Provide the [x, y] coordinate of the cell's center where the given text is located.  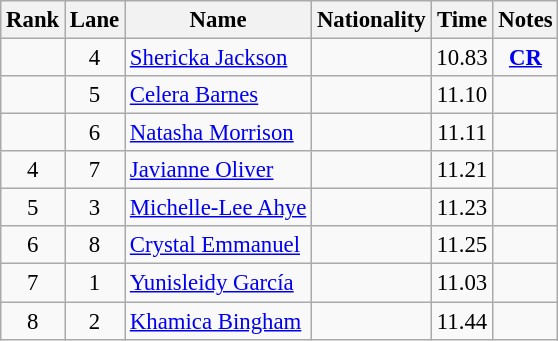
Notes [526, 20]
11.03 [462, 283]
Nationality [372, 20]
Natasha Morrison [218, 133]
2 [95, 321]
Lane [95, 20]
Yunisleidy García [218, 283]
11.11 [462, 133]
CR [526, 58]
11.10 [462, 95]
Michelle-Lee Ahye [218, 208]
Khamica Bingham [218, 321]
11.23 [462, 208]
Name [218, 20]
11.21 [462, 170]
10.83 [462, 58]
Shericka Jackson [218, 58]
Celera Barnes [218, 95]
11.25 [462, 245]
Time [462, 20]
1 [95, 283]
Crystal Emmanuel [218, 245]
3 [95, 208]
11.44 [462, 321]
Javianne Oliver [218, 170]
Rank [33, 20]
